Output the [x, y] coordinate of the center of the cell containing the given text.  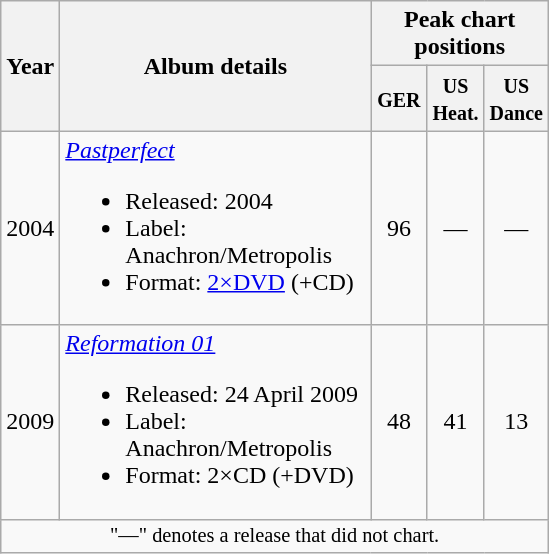
GER [399, 98]
"—" denotes a release that did not chart. [275, 536]
48 [399, 422]
Year [30, 66]
USHeat. [456, 98]
Album details [216, 66]
2004 [30, 228]
Peak chart positions [460, 34]
2009 [30, 422]
13 [516, 422]
Reformation 01Released: 24 April 2009Label: Anachron/MetropolisFormat: 2×CD (+DVD) [216, 422]
96 [399, 228]
PastperfectReleased: 2004Label: Anachron/MetropolisFormat: 2×DVD (+CD) [216, 228]
USDance [516, 98]
41 [456, 422]
